Identify which cell holds the provided text, then report its [X, Y] central coordinate. 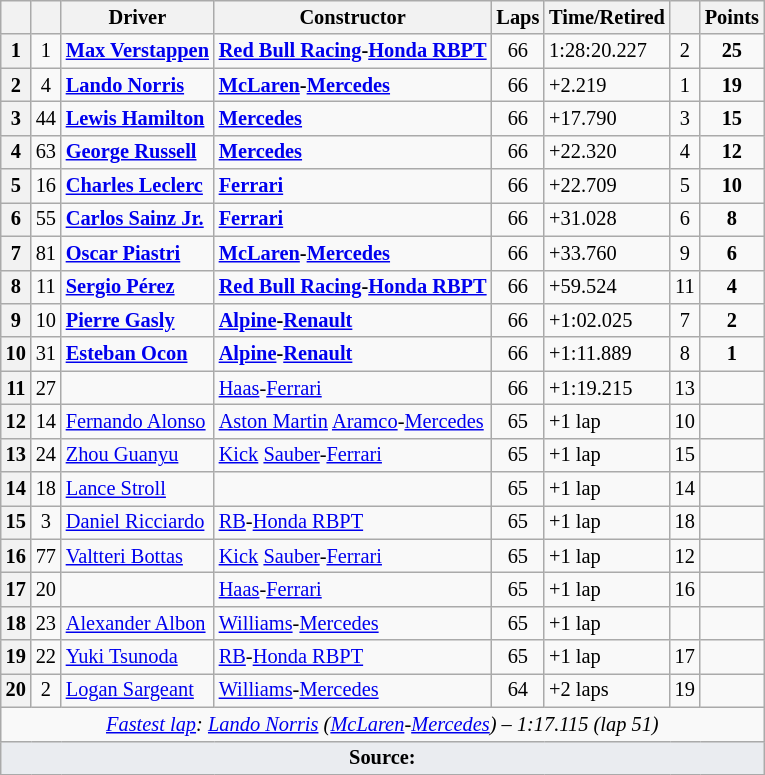
Fernando Alonso [138, 421]
+31.028 [607, 219]
Laps [518, 17]
64 [518, 690]
77 [46, 556]
27 [46, 388]
Daniel Ricciardo [138, 522]
31 [46, 354]
+17.790 [607, 118]
55 [46, 219]
22 [46, 657]
24 [46, 455]
Lando Norris [138, 85]
Valtteri Bottas [138, 556]
+1:19.215 [607, 388]
Aston Martin Aramco-Mercedes [353, 421]
+2 laps [607, 690]
Alexander Albon [138, 623]
Yuki Tsunoda [138, 657]
+22.709 [607, 186]
Points [732, 17]
1:28:20.227 [607, 51]
Pierre Gasly [138, 320]
+33.760 [607, 253]
Driver [138, 17]
Logan Sargeant [138, 690]
Source: [382, 758]
Lewis Hamilton [138, 118]
25 [732, 51]
+2.219 [607, 85]
George Russell [138, 152]
+1:11.889 [607, 354]
Oscar Piastri [138, 253]
Sergio Pérez [138, 287]
Max Verstappen [138, 51]
Fastest lap: Lando Norris (McLaren-Mercedes) – 1:17.115 (lap 51) [382, 724]
+1:02.025 [607, 320]
63 [46, 152]
+22.320 [607, 152]
Carlos Sainz Jr. [138, 219]
Lance Stroll [138, 489]
Esteban Ocon [138, 354]
Charles Leclerc [138, 186]
+59.524 [607, 287]
81 [46, 253]
Zhou Guanyu [138, 455]
Time/Retired [607, 17]
23 [46, 623]
Constructor [353, 17]
44 [46, 118]
